Find where the given text appears and provide that cell's center as (X, Y) coordinate. 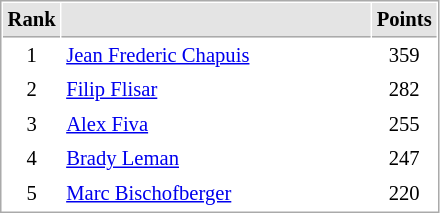
5 (32, 194)
Marc Bischofberger (216, 194)
1 (32, 56)
4 (32, 158)
359 (404, 56)
Jean Frederic Chapuis (216, 56)
3 (32, 124)
Points (404, 20)
255 (404, 124)
Alex Fiva (216, 124)
282 (404, 90)
220 (404, 194)
247 (404, 158)
Filip Flisar (216, 90)
Brady Leman (216, 158)
2 (32, 90)
Rank (32, 20)
